Return the [x, y] coordinate for the center point of the cell that contains the specified text.  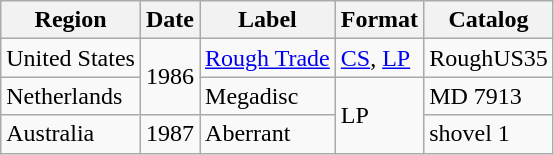
United States [71, 58]
1986 [170, 77]
Region [71, 20]
Megadisc [268, 96]
Label [268, 20]
Aberrant [268, 134]
1987 [170, 134]
Format [379, 20]
CS, LP [379, 58]
shovel 1 [489, 134]
Netherlands [71, 96]
LP [379, 115]
Date [170, 20]
MD 7913 [489, 96]
Catalog [489, 20]
RoughUS35 [489, 58]
Australia [71, 134]
Rough Trade [268, 58]
